Capture the cell that displays the provided text and extract its (x, y) central coordinate. 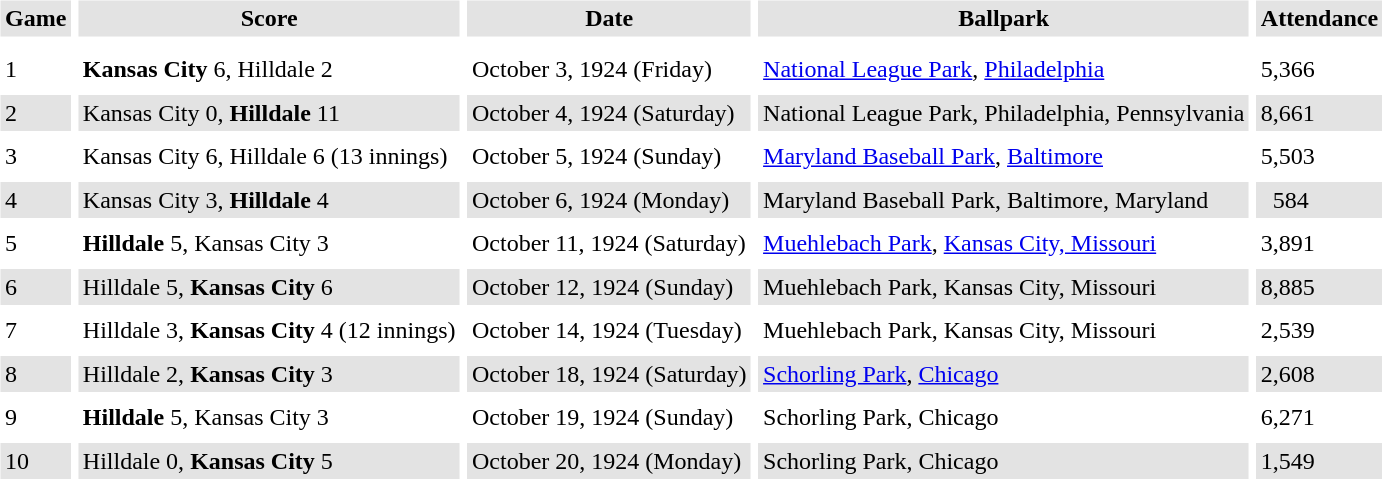
2 (35, 113)
October 12, 1924 (Sunday) (609, 287)
5,503 (1319, 156)
Kansas City 0, Hilldale 11 (269, 113)
Attendance (1319, 18)
2,608 (1319, 374)
Kansas City 6, Hilldale 2 (269, 70)
October 19, 1924 (Sunday) (609, 418)
October 4, 1924 (Saturday) (609, 113)
5 (35, 244)
October 11, 1924 (Saturday) (609, 244)
October 18, 1924 (Saturday) (609, 374)
1 (35, 70)
Hilldale 2, Kansas City 3 (269, 374)
3,891 (1319, 244)
Ballpark (1004, 18)
October 20, 1924 (Monday) (609, 461)
Hilldale 5, Kansas City 6 (269, 287)
October 3, 1924 (Friday) (609, 70)
Game (35, 18)
8,885 (1319, 287)
Hilldale 3, Kansas City 4 (12 innings) (269, 330)
5,366 (1319, 70)
National League Park, Philadelphia, Pennsylvania (1004, 113)
Maryland Baseball Park, Baltimore (1004, 156)
7 (35, 330)
8,661 (1319, 113)
October 14, 1924 (Tuesday) (609, 330)
Hilldale 0, Kansas City 5 (269, 461)
Kansas City 3, Hilldale 4 (269, 200)
3 (35, 156)
4 (35, 200)
8 (35, 374)
National League Park, Philadelphia (1004, 70)
6 (35, 287)
10 (35, 461)
Date (609, 18)
October 5, 1924 (Sunday) (609, 156)
584 (1319, 200)
October 6, 1924 (Monday) (609, 200)
9 (35, 418)
Score (269, 18)
2,539 (1319, 330)
Maryland Baseball Park, Baltimore, Maryland (1004, 200)
6,271 (1319, 418)
Kansas City 6, Hilldale 6 (13 innings) (269, 156)
1,549 (1319, 461)
